Find where the given text appears and provide that cell's center as [x, y] coordinate. 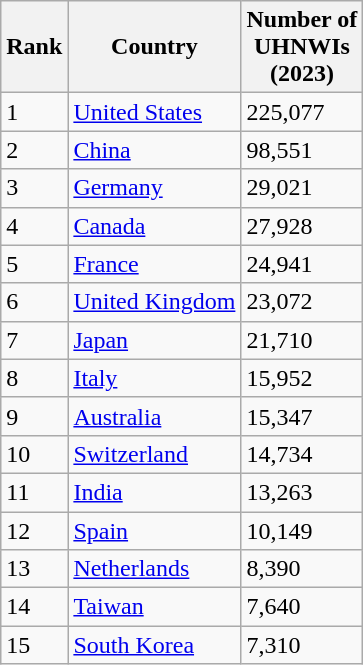
29,021 [302, 188]
Switzerland [154, 454]
5 [34, 264]
Taiwan [154, 607]
13 [34, 569]
India [154, 492]
United States [154, 112]
27,928 [302, 226]
3 [34, 188]
South Korea [154, 645]
Rank [34, 47]
Number ofUHNWIs(2023) [302, 47]
98,551 [302, 150]
Netherlands [154, 569]
Japan [154, 340]
225,077 [302, 112]
11 [34, 492]
14 [34, 607]
Australia [154, 416]
10 [34, 454]
7,640 [302, 607]
15,952 [302, 378]
Italy [154, 378]
6 [34, 302]
Canada [154, 226]
8 [34, 378]
13,263 [302, 492]
2 [34, 150]
Country [154, 47]
France [154, 264]
14,734 [302, 454]
15,347 [302, 416]
15 [34, 645]
7,310 [302, 645]
10,149 [302, 531]
7 [34, 340]
24,941 [302, 264]
9 [34, 416]
21,710 [302, 340]
23,072 [302, 302]
4 [34, 226]
Spain [154, 531]
United Kingdom [154, 302]
China [154, 150]
12 [34, 531]
Germany [154, 188]
8,390 [302, 569]
1 [34, 112]
